Return the (X, Y) coordinate for the center point of the cell that contains the specified text.  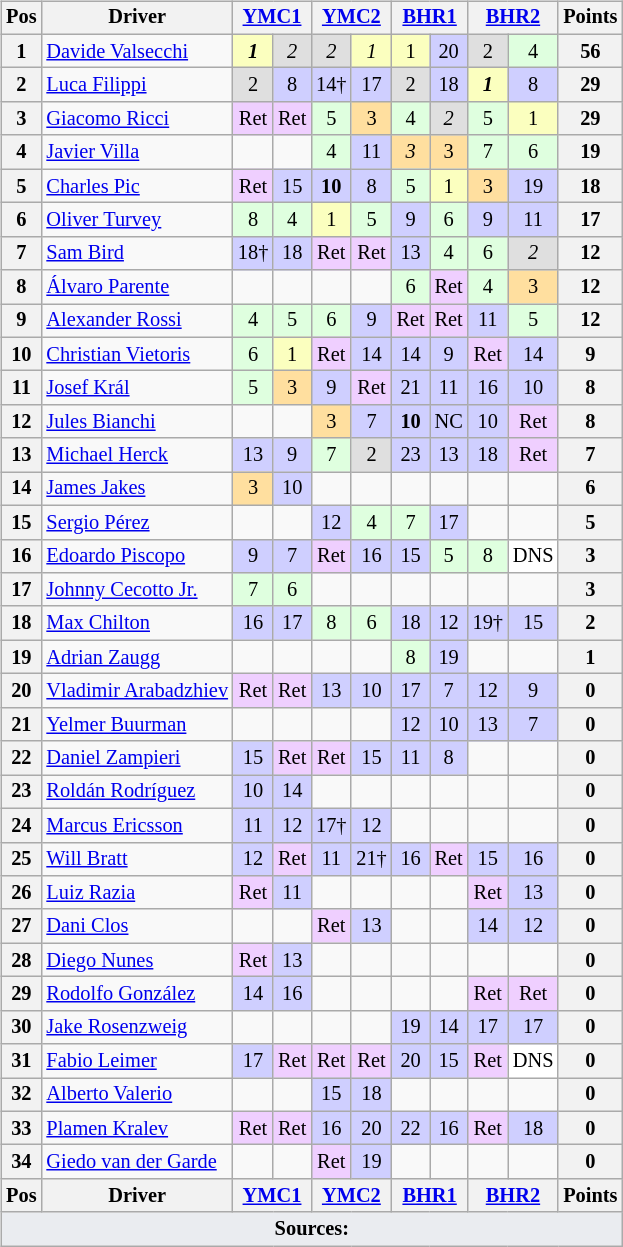
Josef Král (136, 388)
21† (371, 859)
Dani Clos (136, 926)
Javier Villa (136, 152)
Giacomo Ricci (136, 119)
32 (21, 1095)
19† (488, 623)
Adrian Zaugg (136, 657)
Jules Bianchi (136, 422)
Sam Bird (136, 253)
Luiz Razia (136, 893)
56 (590, 51)
Sergio Pérez (136, 522)
31 (21, 1061)
26 (21, 893)
Edoardo Piscopo (136, 556)
Yelmer Buurman (136, 724)
Vladimir Arabadzhiev (136, 691)
27 (21, 926)
33 (21, 1128)
Roldán Rodríguez (136, 792)
Alexander Rossi (136, 321)
14† (331, 85)
34 (21, 1162)
Michael Herck (136, 455)
Will Bratt (136, 859)
28 (21, 960)
30 (21, 1027)
Oliver Turvey (136, 220)
Max Chilton (136, 623)
Johnny Cecotto Jr. (136, 590)
24 (21, 825)
Alberto Valerio (136, 1095)
Jake Rosenzweig (136, 1027)
Marcus Ericsson (136, 825)
17† (331, 825)
Giedo van der Garde (136, 1162)
Charles Pic (136, 186)
Diego Nunes (136, 960)
25 (21, 859)
Sources: (312, 1229)
Rodolfo González (136, 994)
Álvaro Parente (136, 287)
Plamen Kralev (136, 1128)
Daniel Zampieri (136, 758)
NC (449, 422)
18† (253, 253)
James Jakes (136, 489)
Christian Vietoris (136, 354)
Fabio Leimer (136, 1061)
Davide Valsecchi (136, 51)
Luca Filippi (136, 85)
